Extract the [X, Y] coordinate from the center of the cell holding the provided text.  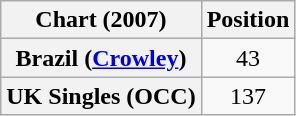
Brazil (Crowley) [101, 58]
UK Singles (OCC) [101, 96]
43 [248, 58]
Chart (2007) [101, 20]
137 [248, 96]
Position [248, 20]
